Return [x, y] of the center of cell containing provided text 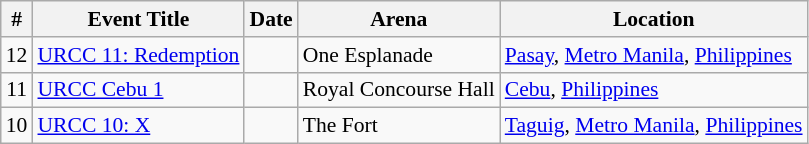
Taguig, Metro Manila, Philippines [654, 126]
URCC 10: X [138, 126]
12 [17, 55]
URCC 11: Redemption [138, 55]
Location [654, 19]
Date [270, 19]
One Esplanade [399, 55]
10 [17, 126]
Cebu, Philippines [654, 90]
Event Title [138, 19]
Royal Concourse Hall [399, 90]
Pasay, Metro Manila, Philippines [654, 55]
URCC Cebu 1 [138, 90]
11 [17, 90]
The Fort [399, 126]
# [17, 19]
Arena [399, 19]
